Determine the [X, Y] coordinate at the center of the cell enclosing the given text.  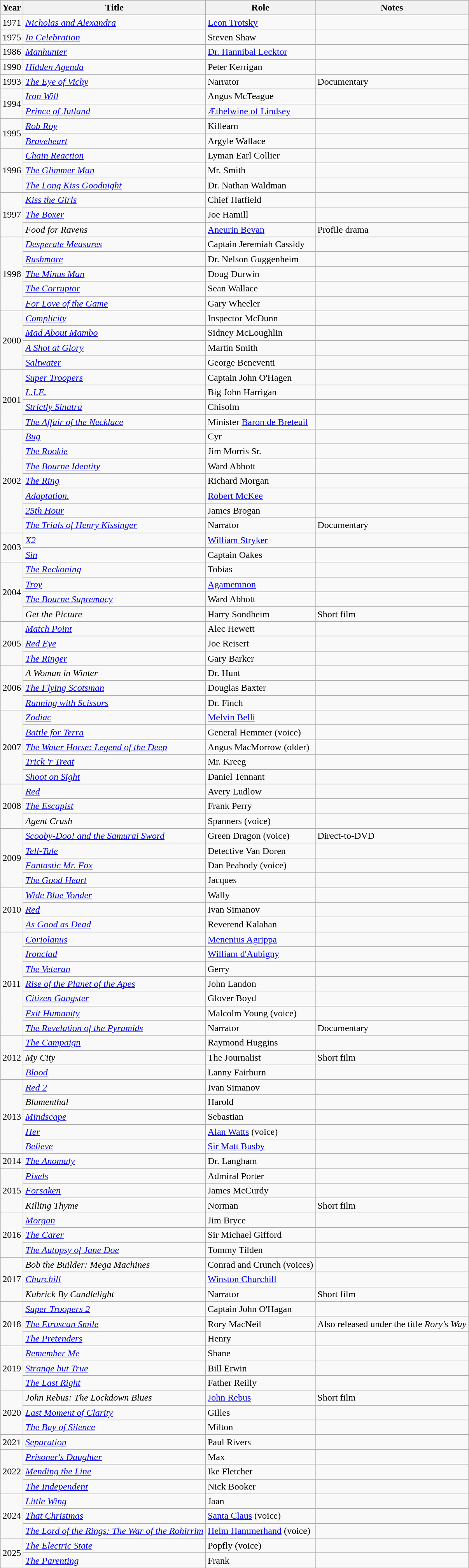
General Hemmer (voice) [260, 732]
Captain Oakes [260, 555]
Minister Baron de Breteuil [260, 422]
Killearn [260, 126]
Manhunter [114, 52]
Santa Claus (voice) [260, 1516]
The Ringer [114, 659]
Little Wing [114, 1501]
Conrad and Crunch (voices) [260, 1265]
James McCurdy [260, 1191]
Battle for Terra [114, 732]
2015 [12, 1191]
2020 [12, 1413]
2024 [12, 1516]
Winston Churchill [260, 1279]
The Bourne Supremacy [114, 599]
Jaan [260, 1501]
Menenius Agrippa [260, 939]
As Good as Dead [114, 925]
Alec Hewett [260, 629]
Killing Thyme [114, 1206]
Shoot on Sight [114, 777]
Big John Harrigan [260, 392]
2003 [12, 547]
Dan Peabody (voice) [260, 865]
Blood [114, 1072]
2004 [12, 592]
Dr. Langham [260, 1161]
Argyle Wallace [260, 141]
John Rebus: The Lockdown Blues [114, 1398]
Rushmore [114, 259]
Harry Sondheim [260, 614]
Kiss the Girls [114, 200]
Sin [114, 555]
The Eye of Vichy [114, 82]
Malcolm Young (voice) [260, 1013]
Harold [260, 1102]
Prince of Jutland [114, 111]
Mad About Mambo [114, 333]
Chisolm [260, 407]
Alan Watts (voice) [260, 1132]
Gary Barker [260, 659]
The Glimmer Man [114, 170]
Agamemnon [260, 584]
The Veteran [114, 969]
Bill Erwin [260, 1368]
The Last Right [114, 1383]
2014 [12, 1161]
Remember Me [114, 1353]
1998 [12, 274]
Prisoner's Daughter [114, 1457]
Norman [260, 1206]
Super Troopers 2 [114, 1309]
Rob Roy [114, 126]
Avery Ludlow [260, 791]
Robert McKee [260, 496]
Tell-Tale [114, 850]
The Rookie [114, 451]
Douglas Baxter [260, 688]
2011 [12, 984]
Gilles [260, 1413]
Popfly (voice) [260, 1545]
Red 2 [114, 1087]
The Electric State [114, 1545]
The Pretenders [114, 1338]
Wide Blue Yonder [114, 895]
George Beneventi [260, 362]
Match Point [114, 629]
Braveheart [114, 141]
Mr. Kreeg [260, 762]
Rise of the Planet of the Apes [114, 984]
Dr. Hunt [260, 673]
Blumenthal [114, 1102]
Gerry [260, 969]
Believe [114, 1146]
2000 [12, 340]
Profile drama [392, 230]
Aneurin Bevan [260, 230]
1993 [12, 82]
Ike Fletcher [260, 1472]
Inspector McDunn [260, 318]
Sean Wallace [260, 289]
Tommy Tilden [260, 1250]
Scooby-Doo! and the Samurai Sword [114, 836]
Pixels [114, 1176]
Agent Crush [114, 821]
James Brogan [260, 510]
Father Reilly [260, 1383]
1971 [12, 23]
Chain Reaction [114, 155]
That Christmas [114, 1516]
William d'Aubigny [260, 954]
2006 [12, 688]
Doug Durwin [260, 274]
Detective Van Doren [260, 850]
Jacques [260, 880]
1994 [12, 104]
2018 [12, 1324]
2012 [12, 1058]
The Bourne Identity [114, 466]
Sir Matt Busby [260, 1146]
Peter Kerrigan [260, 67]
Bug [114, 437]
Milton [260, 1427]
For Love of the Game [114, 303]
Complicity [114, 318]
Jim Morris Sr. [260, 451]
Henry [260, 1338]
Strange but True [114, 1368]
Leon Trotsky [260, 23]
Sidney McLoughlin [260, 333]
1996 [12, 170]
The Trials of Henry Kissinger [114, 525]
Year [12, 8]
Role [260, 8]
Steven Shaw [260, 37]
The Independent [114, 1486]
The Journalist [260, 1058]
Hidden Agenda [114, 67]
Joe Reisert [260, 643]
25th Hour [114, 510]
Iron Will [114, 96]
Æthelwine of Lindsey [260, 111]
Melvin Belli [260, 718]
Max [260, 1457]
Running with Scissors [114, 703]
Paul Rivers [260, 1442]
Frank Perry [260, 806]
2010 [12, 909]
2016 [12, 1235]
The Anomaly [114, 1161]
Troy [114, 584]
Trick 'r Treat [114, 762]
The Carer [114, 1235]
The Corruptor [114, 289]
Glover Boyd [260, 998]
Sebastian [260, 1117]
2002 [12, 481]
Angus McTeague [260, 96]
Dr. Finch [260, 703]
Martin Smith [260, 348]
Captain John O'Hagan [260, 1309]
2017 [12, 1279]
X2 [114, 540]
2009 [12, 858]
The Water Horse: Legend of the Deep [114, 747]
Spanners (voice) [260, 821]
The Flying Scotsman [114, 688]
1990 [12, 67]
Raymond Huggins [260, 1043]
1986 [12, 52]
Desperate Measures [114, 244]
Richard Morgan [260, 481]
Separation [114, 1442]
William Stryker [260, 540]
Ironclad [114, 954]
The Campaign [114, 1043]
Kubrick By Candlelight [114, 1294]
1997 [12, 215]
2025 [12, 1553]
Joe Hamill [260, 215]
Get the Picture [114, 614]
Saltwater [114, 362]
Jim Bryce [260, 1220]
The Escapist [114, 806]
Super Troopers [114, 377]
Angus MacMorrow (older) [260, 747]
Mr. Smith [260, 170]
Sir Michael Gifford [260, 1235]
Title [114, 8]
Daniel Tennant [260, 777]
Lanny Fairburn [260, 1072]
Shane [260, 1353]
Also released under the title Rory's Way [392, 1324]
Reverend Kalahan [260, 925]
Strictly Sinatra [114, 407]
2007 [12, 747]
John Rebus [260, 1398]
The Etruscan Smile [114, 1324]
Forsaken [114, 1191]
The Boxer [114, 215]
Red Eye [114, 643]
Morgan [114, 1220]
A Woman in Winter [114, 673]
Her [114, 1132]
The Good Heart [114, 880]
2021 [12, 1442]
Admiral Porter [260, 1176]
Frank [260, 1560]
Fantastic Mr. Fox [114, 865]
Nick Booker [260, 1486]
Bob the Builder: Mega Machines [114, 1265]
1995 [12, 133]
The Bay of Silence [114, 1427]
L.I.E. [114, 392]
The Parenting [114, 1560]
Coriolanus [114, 939]
Cyr [260, 437]
Lyman Earl Collier [260, 155]
Citizen Gangster [114, 998]
The Autopsy of Jane Doe [114, 1250]
The Ring [114, 481]
Notes [392, 8]
1975 [12, 37]
John Landon [260, 984]
Food for Ravens [114, 230]
Adaptation. [114, 496]
Captain Jeremiah Cassidy [260, 244]
2008 [12, 806]
Chief Hatfield [260, 200]
Direct-to-DVD [392, 836]
The Lord of the Rings: The War of the Rohirrim [114, 1531]
In Celebration [114, 37]
The Reckoning [114, 570]
Last Moment of Clarity [114, 1413]
Helm Hammerhand (voice) [260, 1531]
Rory MacNeil [260, 1324]
The Affair of the Necklace [114, 422]
Dr. Nathan Waldman [260, 185]
2005 [12, 643]
The Minus Man [114, 274]
Mending the Line [114, 1472]
2019 [12, 1368]
The Revelation of the Pyramids [114, 1028]
Mindscape [114, 1117]
Dr. Hannibal Lecktor [260, 52]
Zodiac [114, 718]
Nicholas and Alexandra [114, 23]
Tobias [260, 570]
Churchill [114, 1279]
A Shot at Glory [114, 348]
Exit Humanity [114, 1013]
Captain John O'Hagen [260, 377]
2001 [12, 399]
The Long Kiss Goodnight [114, 185]
Green Dragon (voice) [260, 836]
Gary Wheeler [260, 303]
2013 [12, 1117]
Wally [260, 895]
Dr. Nelson Guggenheim [260, 259]
My City [114, 1058]
2022 [12, 1472]
